Provide the (X, Y) coordinate of the cell's center where the given text is located.  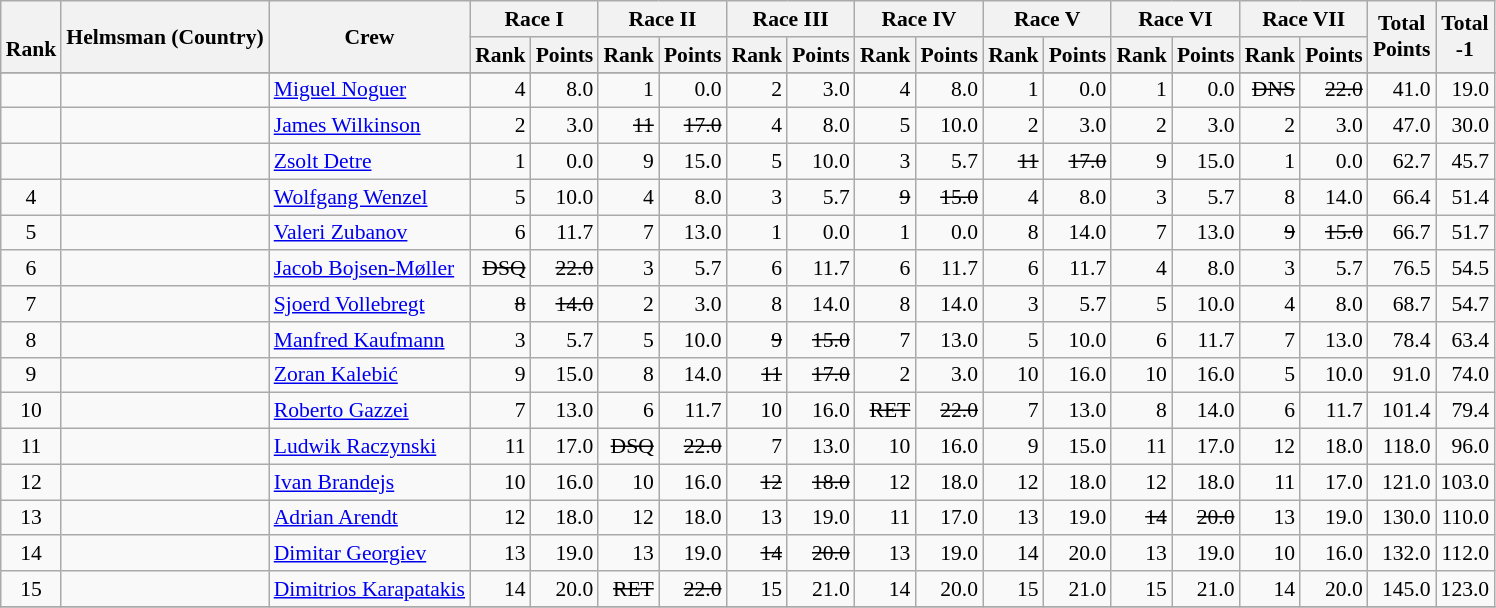
62.7 (1402, 162)
Total-1 (1466, 36)
Race IV (919, 19)
Ivan Brandejs (370, 482)
Jacob Bojsen-Møller (370, 269)
Dimitar Georgiev (370, 554)
Adrian Arendt (370, 518)
91.0 (1402, 375)
47.0 (1402, 126)
Crew (370, 36)
Total Points (1402, 36)
Helmsman (Country) (164, 36)
118.0 (1402, 447)
66.7 (1402, 233)
Wolfgang Wenzel (370, 197)
110.0 (1466, 518)
96.0 (1466, 447)
DNS (1270, 90)
Sjoerd Vollebregt (370, 304)
68.7 (1402, 304)
74.0 (1466, 375)
101.4 (1402, 411)
Race VI (1175, 19)
Dimitrios Karapatakis (370, 589)
Zsolt Detre (370, 162)
78.4 (1402, 340)
Roberto Gazzei (370, 411)
123.0 (1466, 589)
Race I (534, 19)
76.5 (1402, 269)
79.4 (1466, 411)
Miguel Noguer (370, 90)
112.0 (1466, 554)
145.0 (1402, 589)
45.7 (1466, 162)
63.4 (1466, 340)
54.5 (1466, 269)
51.4 (1466, 197)
Ludwik Raczynski (370, 447)
54.7 (1466, 304)
Zoran Kalebić (370, 375)
121.0 (1402, 482)
103.0 (1466, 482)
66.4 (1402, 197)
Manfred Kaufmann (370, 340)
Valeri Zubanov (370, 233)
Race V (1047, 19)
132.0 (1402, 554)
51.7 (1466, 233)
Race VII (1304, 19)
41.0 (1402, 90)
Race II (662, 19)
130.0 (1402, 518)
James Wilkinson (370, 126)
30.0 (1466, 126)
Race III (791, 19)
